Find where the given text appears and provide that cell's center as (x, y) coordinate. 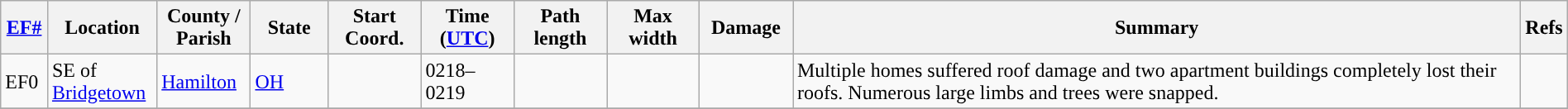
EF0 (25, 81)
SE of Bridgetown (102, 81)
Summary (1156, 28)
Max width (653, 28)
Location (102, 28)
Path length (560, 28)
Refs (1544, 28)
State (289, 28)
County / Parish (203, 28)
0218–0219 (467, 81)
OH (289, 81)
Hamilton (203, 81)
Damage (746, 28)
Multiple homes suffered roof damage and two apartment buildings completely lost their roofs. Numerous large limbs and trees were snapped. (1156, 81)
Time (UTC) (467, 28)
Start Coord. (374, 28)
EF# (25, 28)
